For the text-containing cell, return its midpoint in (X, Y) coordinate format. 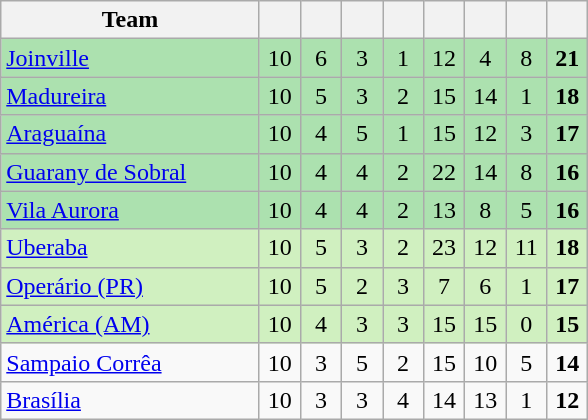
América (AM) (130, 324)
Joinville (130, 58)
21 (568, 58)
7 (444, 286)
23 (444, 248)
Araguaína (130, 134)
Operário (PR) (130, 286)
11 (526, 248)
Team (130, 20)
0 (526, 324)
Sampaio Corrêa (130, 362)
Vila Aurora (130, 210)
Uberaba (130, 248)
Brasília (130, 400)
Madureira (130, 96)
22 (444, 172)
Guarany de Sobral (130, 172)
